Find where the given text appears and provide that cell's center as [X, Y] coordinate. 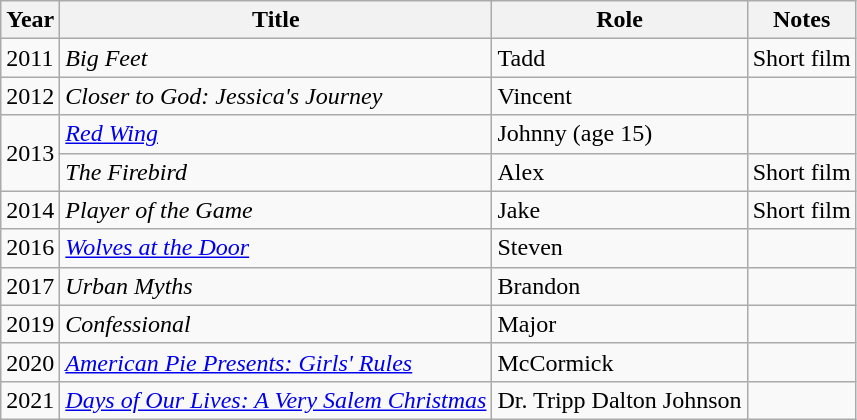
2019 [30, 324]
McCormick [620, 362]
Urban Myths [276, 286]
Dr. Tripp Dalton Johnson [620, 400]
Confessional [276, 324]
Big Feet [276, 58]
Notes [802, 20]
2017 [30, 286]
Brandon [620, 286]
2021 [30, 400]
Tadd [620, 58]
Year [30, 20]
Johnny (age 15) [620, 134]
Title [276, 20]
2013 [30, 153]
Days of Our Lives: A Very Salem Christmas [276, 400]
American Pie Presents: Girls' Rules [276, 362]
Role [620, 20]
The Firebird [276, 172]
2012 [30, 96]
Alex [620, 172]
2014 [30, 210]
Closer to God: Jessica's Journey [276, 96]
2016 [30, 248]
Jake [620, 210]
2011 [30, 58]
Vincent [620, 96]
Player of the Game [276, 210]
Red Wing [276, 134]
2020 [30, 362]
Major [620, 324]
Steven [620, 248]
Wolves at the Door [276, 248]
